Return the (X, Y) coordinate for the center point of the cell that contains the specified text.  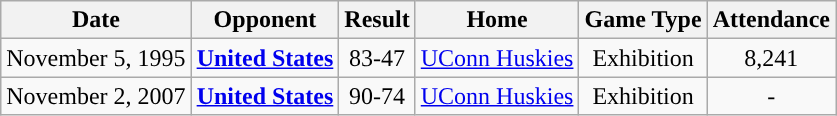
Date (96, 20)
Home (497, 20)
November 2, 2007 (96, 96)
8,241 (771, 58)
Result (377, 20)
- (771, 96)
90-74 (377, 96)
83-47 (377, 58)
Opponent (265, 20)
November 5, 1995 (96, 58)
Game Type (643, 20)
Attendance (771, 20)
